Output the [x, y] coordinate of the center of the cell containing the given text.  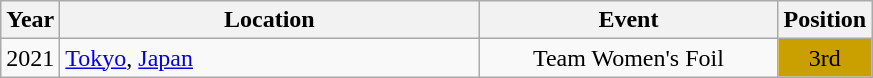
Team Women's Foil [628, 58]
Year [30, 20]
Location [270, 20]
Position [825, 20]
Tokyo, Japan [270, 58]
3rd [825, 58]
Event [628, 20]
2021 [30, 58]
